Scan for the cell matching the given text and deliver its (X, Y) coordinate at center. 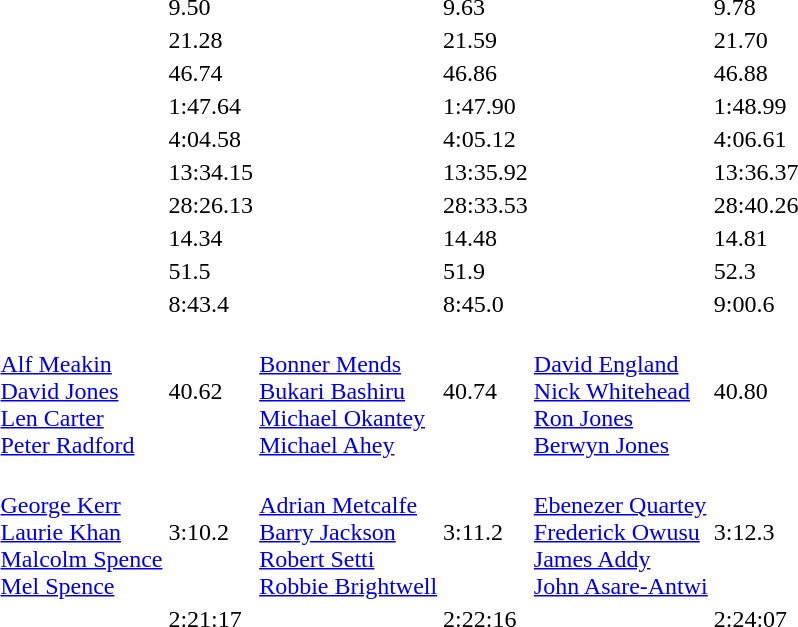
46.74 (211, 73)
51.9 (486, 271)
13:34.15 (211, 172)
28:26.13 (211, 205)
40.62 (211, 391)
40.74 (486, 391)
Bonner MendsBukari BashiruMichael OkanteyMichael Ahey (348, 391)
14.34 (211, 238)
51.5 (211, 271)
1:47.64 (211, 106)
Adrian MetcalfeBarry JacksonRobert SettiRobbie Brightwell (348, 532)
4:04.58 (211, 139)
8:45.0 (486, 304)
4:05.12 (486, 139)
13:35.92 (486, 172)
21.28 (211, 40)
46.86 (486, 73)
1:47.90 (486, 106)
14.48 (486, 238)
8:43.4 (211, 304)
3:11.2 (486, 532)
David EnglandNick WhiteheadRon JonesBerwyn Jones (620, 391)
21.59 (486, 40)
3:10.2 (211, 532)
28:33.53 (486, 205)
Ebenezer QuarteyFrederick OwusuJames AddyJohn Asare-Antwi (620, 532)
